Output the (x, y) coordinate of the center of the cell containing the given text.  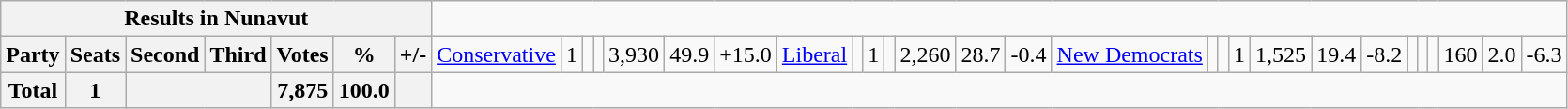
Votes (302, 54)
New Democrats (1130, 54)
Conservative (497, 54)
19.4 (1337, 54)
3,930 (635, 54)
Liberal (814, 54)
-0.4 (1029, 54)
2.0 (1502, 54)
-8.2 (1384, 54)
7,875 (302, 90)
100.0 (364, 90)
Second (165, 54)
160 (1461, 54)
Third (238, 54)
1,525 (1281, 54)
Party (33, 54)
Results in Nunavut (216, 19)
+15.0 (746, 54)
% (364, 54)
49.9 (689, 54)
-6.3 (1544, 54)
Seats (95, 54)
2,260 (926, 54)
Total (33, 90)
28.7 (980, 54)
+/- (413, 54)
